For the text-containing cell, return its midpoint in (X, Y) coordinate format. 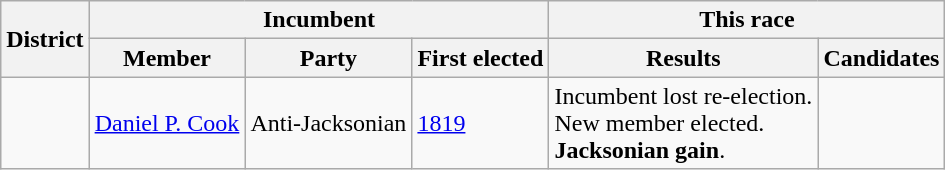
1819 (480, 123)
Anti-Jacksonian (328, 123)
District (45, 39)
Results (684, 58)
Daniel P. Cook (167, 123)
Incumbent lost re-election.New member elected.Jacksonian gain. (684, 123)
This race (747, 20)
Member (167, 58)
First elected (480, 58)
Candidates (882, 58)
Party (328, 58)
Incumbent (319, 20)
